Detect which cell encompasses the target text, then output its [X, Y] center coordinate. 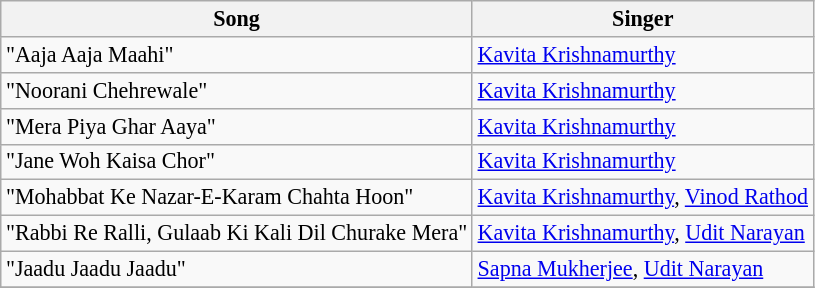
"Jane Woh Kaisa Chor" [237, 162]
Kavita Krishnamurthy, Vinod Rathod [642, 198]
"Jaadu Jaadu Jaadu" [237, 269]
Sapna Mukherjee, Udit Narayan [642, 269]
"Mera Piya Ghar Aaya" [237, 126]
Singer [642, 18]
Kavita Krishnamurthy, Udit Narayan [642, 233]
"Rabbi Re Ralli, Gulaab Ki Kali Dil Churake Mera" [237, 233]
"Aaja Aaja Maahi" [237, 54]
"Mohabbat Ke Nazar-E-Karam Chahta Hoon" [237, 198]
Song [237, 18]
"Noorani Chehrewale" [237, 90]
